For the text-containing cell, return its midpoint in [X, Y] coordinate format. 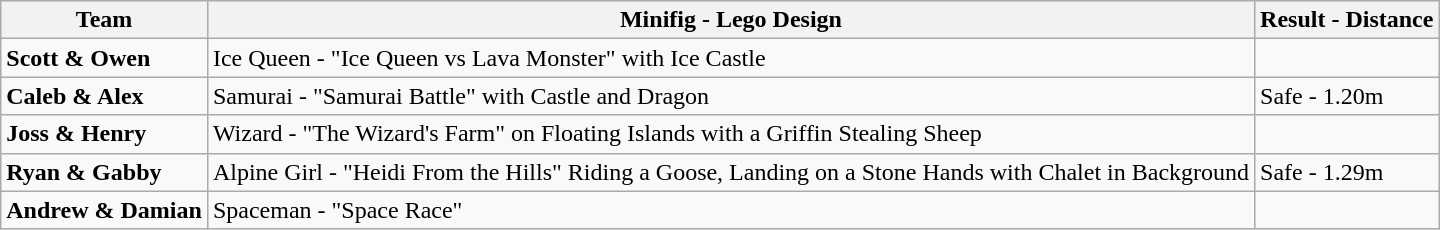
Minifig - Lego Design [730, 20]
Caleb & Alex [104, 96]
Safe - 1.20m [1347, 96]
Scott & Owen [104, 58]
Ryan & Gabby [104, 172]
Joss & Henry [104, 134]
Spaceman - "Space Race" [730, 210]
Team [104, 20]
Andrew & Damian [104, 210]
Samurai - "Samurai Battle" with Castle and Dragon [730, 96]
Ice Queen - "Ice Queen vs Lava Monster" with Ice Castle [730, 58]
Wizard - "The Wizard's Farm" on Floating Islands with a Griffin Stealing Sheep [730, 134]
Alpine Girl - "Heidi From the Hills" Riding a Goose, Landing on a Stone Hands with Chalet in Background [730, 172]
Safe - 1.29m [1347, 172]
Result - Distance [1347, 20]
